Locate the cell with the specified text and output its [x, y] center coordinate. 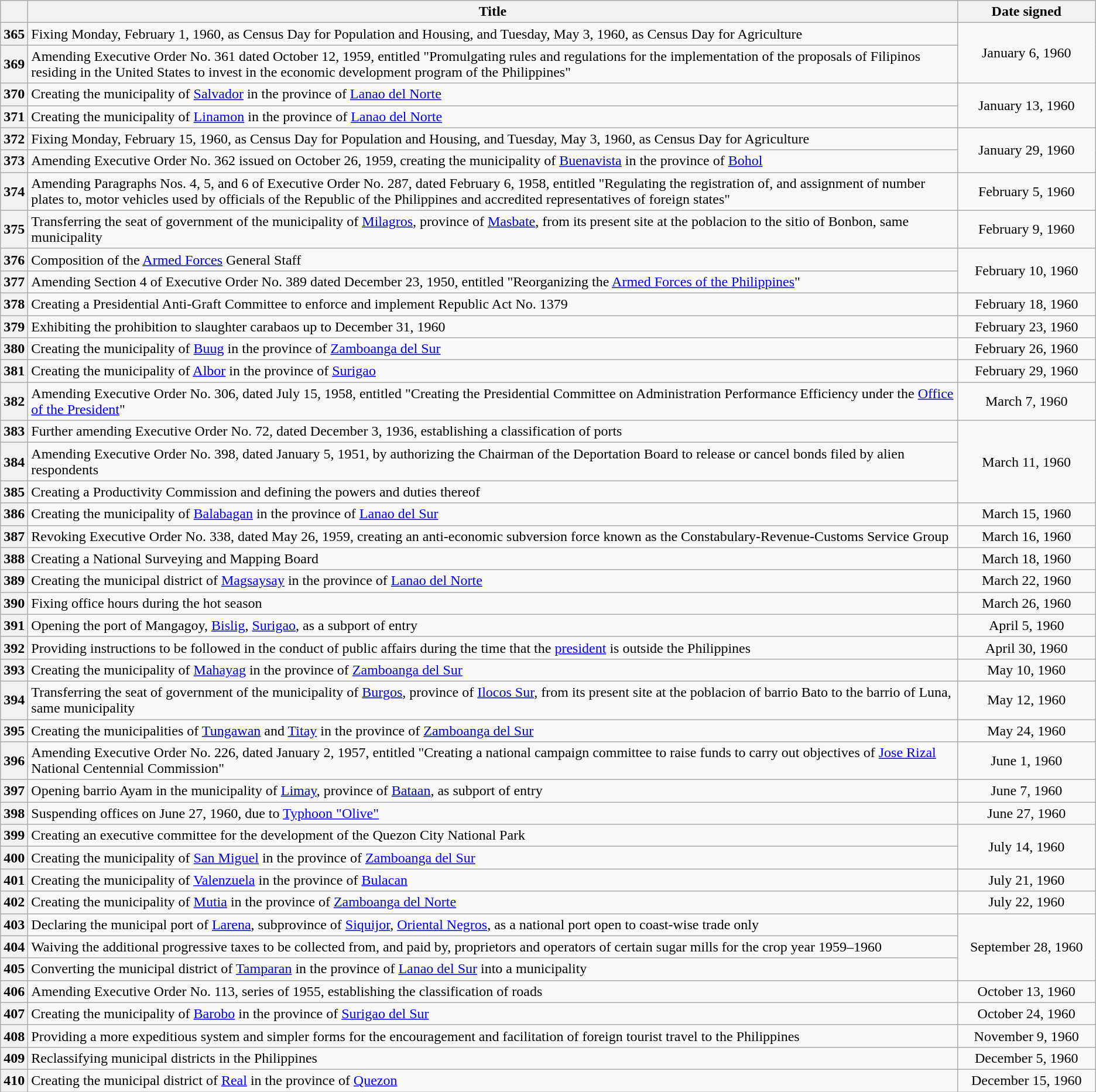
Fixing office hours during the hot season [493, 603]
July 14, 1960 [1026, 847]
365 [14, 34]
October 13, 1960 [1026, 991]
Creating a Presidential Anti-Graft Committee to enforce and implement Republic Act No. 1379 [493, 304]
371 [14, 117]
February 9, 1960 [1026, 230]
January 6, 1960 [1026, 53]
November 9, 1960 [1026, 1036]
405 [14, 969]
Creating an executive committee for the development of the Quezon City National Park [493, 836]
409 [14, 1058]
March 11, 1960 [1026, 461]
384 [14, 461]
March 26, 1960 [1026, 603]
378 [14, 304]
Declaring the municipal port of Larena, subprovince of Siquijor, Oriental Negros, as a national port open to coast-wise trade only [493, 925]
381 [14, 371]
September 28, 1960 [1026, 947]
Amending Executive Order No. 113, series of 1955, establishing the classification of roads [493, 991]
March 16, 1960 [1026, 536]
403 [14, 925]
June 1, 1960 [1026, 761]
Reclassifying municipal districts in the Philippines [493, 1058]
December 5, 1960 [1026, 1058]
370 [14, 94]
Creating the municipal district of Real in the province of Quezon [493, 1080]
January 29, 1960 [1026, 150]
395 [14, 730]
May 12, 1960 [1026, 700]
Creating the municipality of Linamon in the province of Lanao del Norte [493, 117]
385 [14, 492]
Amending Executive Order No. 362 issued on October 26, 1959, creating the municipality of Buenavista in the province of Bohol [493, 161]
379 [14, 326]
406 [14, 991]
387 [14, 536]
February 29, 1960 [1026, 371]
Providing a more expeditious system and simpler forms for the encouragement and facilitation of foreign tourist travel to the Philippines [493, 1036]
June 7, 1960 [1026, 791]
Opening barrio Ayam in the municipality of Limay, province of Bataan, as subport of entry [493, 791]
400 [14, 858]
376 [14, 259]
December 15, 1960 [1026, 1080]
July 21, 1960 [1026, 880]
Creating the municipality of Barobo in the province of Surigao del Sur [493, 1014]
Amending Section 4 of Executive Order No. 389 dated December 23, 1950, entitled "Reorganizing the Armed Forces of the Philippines" [493, 282]
May 24, 1960 [1026, 730]
February 18, 1960 [1026, 304]
January 13, 1960 [1026, 105]
Providing instructions to be followed in the conduct of public affairs during the time that the president is outside the Philippines [493, 648]
Creating the municipality of Balabagan in the province of Lanao del Sur [493, 514]
April 30, 1960 [1026, 648]
March 18, 1960 [1026, 559]
389 [14, 581]
February 10, 1960 [1026, 271]
April 5, 1960 [1026, 625]
Title [493, 12]
Creating the municipality of Valenzuela in the province of Bulacan [493, 880]
393 [14, 670]
Creating a Productivity Commission and defining the powers and duties thereof [493, 492]
July 22, 1960 [1026, 902]
390 [14, 603]
Converting the municipal district of Tamparan in the province of Lanao del Sur into a municipality [493, 969]
Creating the municipality of Mahayag in the province of Zamboanga del Sur [493, 670]
397 [14, 791]
Fixing Monday, February 1, 1960, as Census Day for Population and Housing, and Tuesday, May 3, 1960, as Census Day for Agriculture [493, 34]
Creating the municipality of Albor in the province of Surigao [493, 371]
374 [14, 191]
410 [14, 1080]
407 [14, 1014]
Date signed [1026, 12]
Creating the municipal district of Magsaysay in the province of Lanao del Norte [493, 581]
373 [14, 161]
Fixing Monday, February 15, 1960, as Census Day for Population and Housing, and Tuesday, May 3, 1960, as Census Day for Agriculture [493, 139]
Creating the municipality of Buug in the province of Zamboanga del Sur [493, 349]
Creating the municipality of Mutia in the province of Zamboanga del Norte [493, 902]
February 26, 1960 [1026, 349]
380 [14, 349]
398 [14, 813]
Creating the municipality of San Miguel in the province of Zamboanga del Sur [493, 858]
February 5, 1960 [1026, 191]
394 [14, 700]
388 [14, 559]
Exhibiting the prohibition to slaughter carabaos up to December 31, 1960 [493, 326]
May 10, 1960 [1026, 670]
396 [14, 761]
Suspending offices on June 27, 1960, due to Typhoon "Olive" [493, 813]
Opening the port of Mangagoy, Bislig, Surigao, as a subport of entry [493, 625]
Creating the municipality of Salvador in the province of Lanao del Norte [493, 94]
382 [14, 402]
399 [14, 836]
402 [14, 902]
Creating a National Surveying and Mapping Board [493, 559]
June 27, 1960 [1026, 813]
404 [14, 947]
372 [14, 139]
March 22, 1960 [1026, 581]
Creating the municipalities of Tungawan and Titay in the province of Zamboanga del Sur [493, 730]
Composition of the Armed Forces General Staff [493, 259]
391 [14, 625]
377 [14, 282]
369 [14, 64]
March 7, 1960 [1026, 402]
375 [14, 230]
February 23, 1960 [1026, 326]
March 15, 1960 [1026, 514]
392 [14, 648]
408 [14, 1036]
October 24, 1960 [1026, 1014]
401 [14, 880]
Further amending Executive Order No. 72, dated December 3, 1936, establishing a classification of ports [493, 432]
386 [14, 514]
383 [14, 432]
